Capture the cell that displays the provided text and extract its (X, Y) central coordinate. 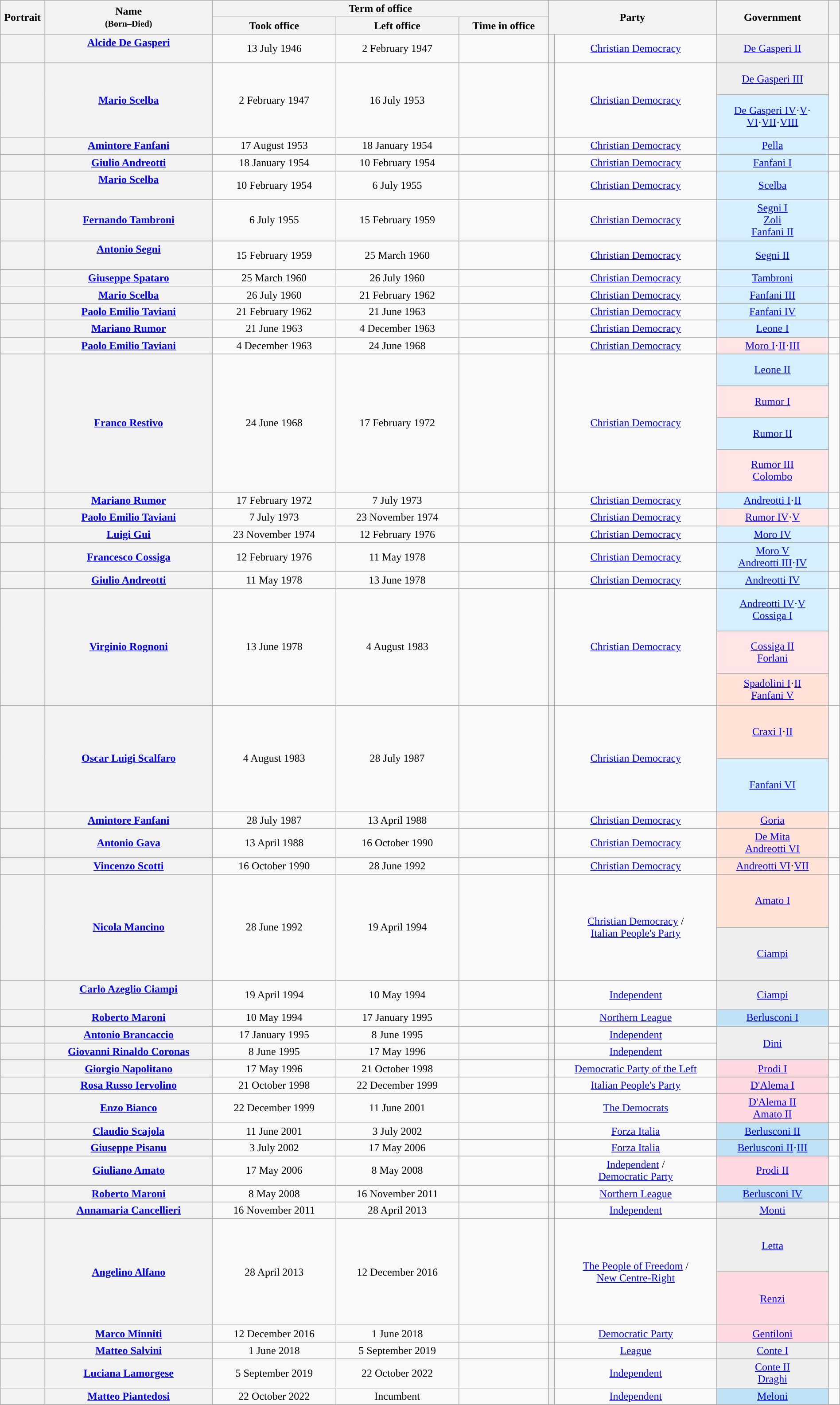
Tambroni (773, 278)
Conte I (773, 1351)
Antonio Brancaccio (128, 1035)
Antonio Segni (128, 255)
Fernando Tambroni (128, 220)
De Gasperi IV·V·VI·VII·VIII (773, 116)
Matteo Salvini (128, 1351)
Fanfani III (773, 295)
Oscar Luigi Scalfaro (128, 759)
Annamaria Cancellieri (128, 1210)
Term of office (381, 9)
Virginio Rognoni (128, 647)
Luigi Gui (128, 534)
Meloni (773, 1396)
13 July 1946 (274, 49)
Berlusconi II·III (773, 1148)
Rumor IV·V (773, 518)
Dini (773, 1043)
Berlusconi I (773, 1018)
17 August 1953 (274, 146)
Francesco Cossiga (128, 557)
Moro VAndreotti III·IV (773, 557)
Italian People's Party (635, 1085)
Antonio Gava (128, 843)
Party (633, 17)
The People of Freedom /New Centre-Right (635, 1272)
Amato I (773, 901)
D'Alema IIAmato II (773, 1108)
Leone II (773, 370)
Angelino Alfano (128, 1272)
Matteo Piantedosi (128, 1396)
De MitaAndreotti VI (773, 843)
Rumor I (773, 402)
Fanfani VI (773, 785)
Gentiloni (773, 1334)
Berlusconi IV (773, 1194)
Andreotti VI·VII (773, 866)
Left office (397, 26)
Letta (773, 1245)
Berlusconi II (773, 1131)
Carlo Azeglio Ciampi (128, 995)
Andreotti I·II (773, 501)
Pella (773, 146)
Prodi I (773, 1068)
Rosa Russo Iervolino (128, 1085)
Christian Democracy /Italian People's Party (635, 927)
D'Alema I (773, 1085)
Leone I (773, 328)
Giuseppe Pisanu (128, 1148)
Rumor II (773, 434)
Claudio Scajola (128, 1131)
Goria (773, 820)
Moro I·II·III (773, 345)
Nicola Mancino (128, 927)
Spadolini I·IIFanfani V (773, 689)
Vincenzo Scotti (128, 866)
Independent /Democratic Party (635, 1171)
De Gasperi III (773, 79)
Took office (274, 26)
Segni IZoliFanfani II (773, 220)
Government (773, 17)
Giorgio Napolitano (128, 1068)
Enzo Bianco (128, 1108)
Giuseppe Spataro (128, 278)
League (635, 1351)
Andreotti IV·VCossiga I (773, 610)
Incumbent (397, 1396)
Rumor IIIColombo (773, 471)
Conte IIDraghi (773, 1374)
Democratic Party of the Left (635, 1068)
Portrait (23, 17)
Renzi (773, 1299)
Giovanni Rinaldo Coronas (128, 1051)
Andreotti IV (773, 580)
Craxi I·II (773, 732)
Time in office (504, 26)
Prodi II (773, 1171)
Giuliano Amato (128, 1171)
Monti (773, 1210)
Name(Born–Died) (128, 17)
Cossiga IIForlani (773, 652)
Marco Minniti (128, 1334)
Luciana Lamorgese (128, 1374)
16 July 1953 (397, 100)
Alcide De Gasperi (128, 49)
Fanfani I (773, 163)
Franco Restivo (128, 423)
Segni II (773, 255)
Democratic Party (635, 1334)
Fanfani IV (773, 311)
Scelba (773, 185)
Moro IV (773, 534)
The Democrats (635, 1108)
De Gasperi II (773, 49)
